Detect which cell encompasses the target text, then output its (X, Y) center coordinate. 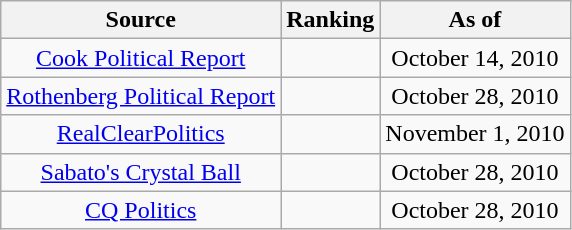
Rothenberg Political Report (141, 96)
Source (141, 20)
Cook Political Report (141, 58)
CQ Politics (141, 210)
RealClearPolitics (141, 134)
October 14, 2010 (475, 58)
Sabato's Crystal Ball (141, 172)
November 1, 2010 (475, 134)
Ranking (330, 20)
As of (475, 20)
